Determine the (x, y) coordinate at the center of the cell enclosing the given text.  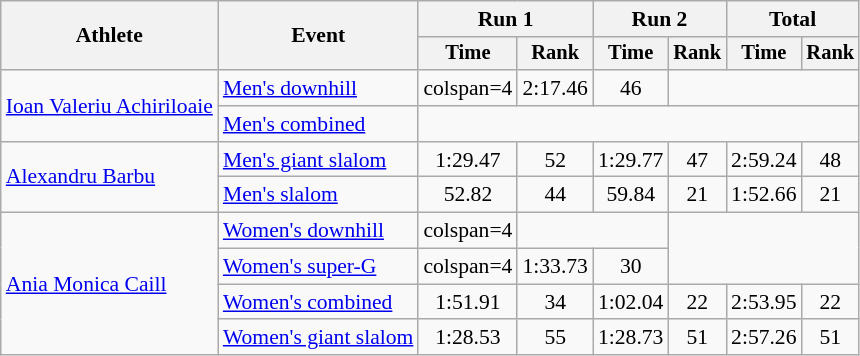
46 (630, 88)
2:17.46 (554, 88)
Total (792, 19)
44 (554, 195)
55 (554, 338)
Ania Monica Caill (110, 284)
52 (554, 160)
30 (630, 267)
1:02.04 (630, 302)
1:52.66 (764, 195)
Event (318, 36)
1:28.73 (630, 338)
1:28.53 (468, 338)
34 (554, 302)
Men's slalom (318, 195)
47 (697, 160)
1:29.47 (468, 160)
52.82 (468, 195)
1:51.91 (468, 302)
Women's downhill (318, 231)
Men's downhill (318, 88)
2:57.26 (764, 338)
1:33.73 (554, 267)
48 (831, 160)
Run 2 (660, 19)
Women's combined (318, 302)
59.84 (630, 195)
Run 1 (506, 19)
Alexandru Barbu (110, 178)
2:53.95 (764, 302)
Athlete (110, 36)
Women's super-G (318, 267)
1:29.77 (630, 160)
Men's combined (318, 124)
2:59.24 (764, 160)
Women's giant slalom (318, 338)
Ioan Valeriu Achiriloaie (110, 106)
Men's giant slalom (318, 160)
